Pinpoint the cell where the given text exists, returning its (x, y) midpoint coordinate. 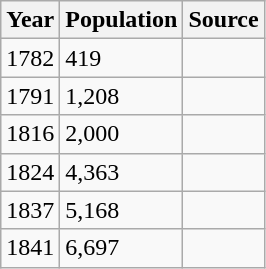
1824 (30, 172)
Year (30, 20)
Source (224, 20)
1837 (30, 210)
1816 (30, 134)
1782 (30, 58)
4,363 (122, 172)
5,168 (122, 210)
1841 (30, 248)
6,697 (122, 248)
1791 (30, 96)
1,208 (122, 96)
419 (122, 58)
Population (122, 20)
2,000 (122, 134)
